From the cell containing the given text, extract its center point as (x, y) coordinate. 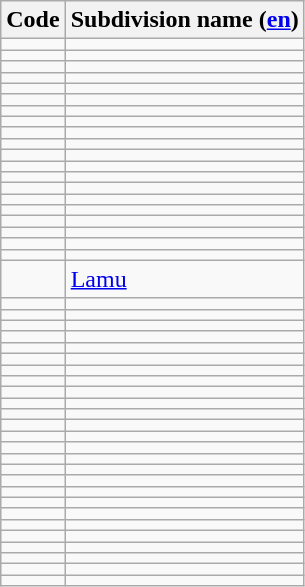
Lamu (184, 279)
Subdivision name (en) (184, 20)
Code (33, 20)
